Pinpoint the cell where the given text exists, returning its (x, y) midpoint coordinate. 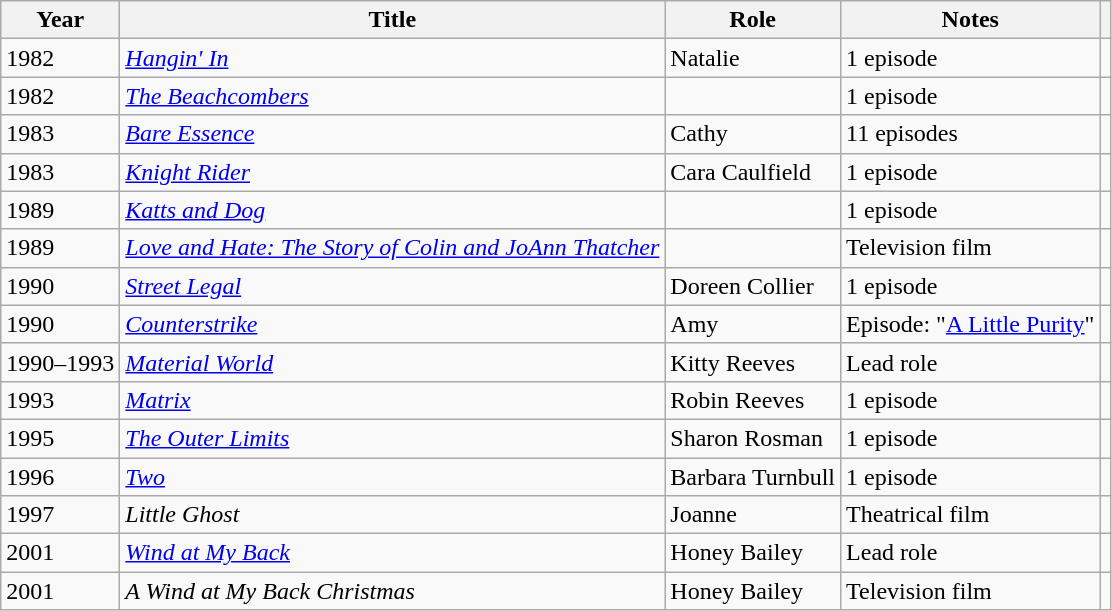
Cathy (753, 134)
Street Legal (392, 286)
Role (753, 20)
Year (60, 20)
Amy (753, 324)
1996 (60, 477)
Sharon Rosman (753, 438)
Kitty Reeves (753, 362)
Counterstrike (392, 324)
The Outer Limits (392, 438)
Matrix (392, 400)
1995 (60, 438)
Love and Hate: The Story of Colin and JoAnn Thatcher (392, 248)
Two (392, 477)
Barbara Turnbull (753, 477)
Episode: "A Little Purity" (970, 324)
Hangin' In (392, 58)
Theatrical film (970, 515)
Title (392, 20)
Notes (970, 20)
Katts and Dog (392, 210)
Joanne (753, 515)
A Wind at My Back Christmas (392, 591)
1993 (60, 400)
1997 (60, 515)
Little Ghost (392, 515)
Natalie (753, 58)
Material World (392, 362)
1990–1993 (60, 362)
The Beachcombers (392, 96)
11 episodes (970, 134)
Doreen Collier (753, 286)
Bare Essence (392, 134)
Wind at My Back (392, 553)
Cara Caulfield (753, 172)
Knight Rider (392, 172)
Robin Reeves (753, 400)
